Scan for the cell matching the given text and deliver its (x, y) coordinate at center. 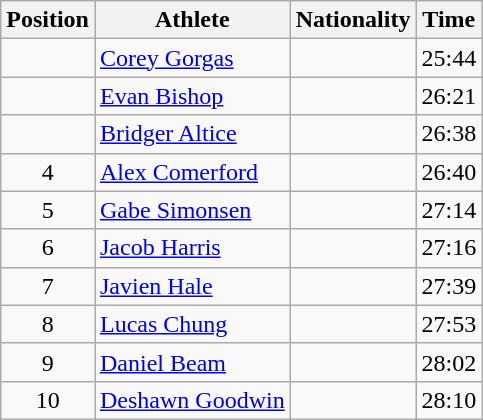
Javien Hale (192, 286)
7 (48, 286)
Evan Bishop (192, 96)
Lucas Chung (192, 324)
28:10 (449, 400)
Jacob Harris (192, 248)
Athlete (192, 20)
9 (48, 362)
8 (48, 324)
26:21 (449, 96)
5 (48, 210)
25:44 (449, 58)
Gabe Simonsen (192, 210)
Bridger Altice (192, 134)
26:40 (449, 172)
Nationality (353, 20)
27:53 (449, 324)
4 (48, 172)
Corey Gorgas (192, 58)
27:39 (449, 286)
27:14 (449, 210)
6 (48, 248)
27:16 (449, 248)
Deshawn Goodwin (192, 400)
26:38 (449, 134)
28:02 (449, 362)
Time (449, 20)
Daniel Beam (192, 362)
Alex Comerford (192, 172)
Position (48, 20)
10 (48, 400)
